Return [X, Y] of the center of cell containing provided text 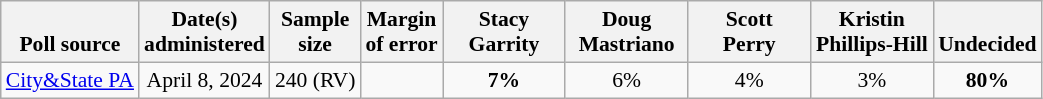
6% [626, 80]
4% [750, 80]
Date(s)administered [204, 32]
DougMastriano [626, 32]
Samplesize [316, 32]
Poll source [70, 32]
Undecided [987, 32]
240 (RV) [316, 80]
ScottPerry [750, 32]
Marginof error [401, 32]
3% [872, 80]
April 8, 2024 [204, 80]
80% [987, 80]
KristinPhillips-Hill [872, 32]
StacyGarrity [504, 32]
City&State PA [70, 80]
7% [504, 80]
